Scan for the cell matching the given text and deliver its (x, y) coordinate at center. 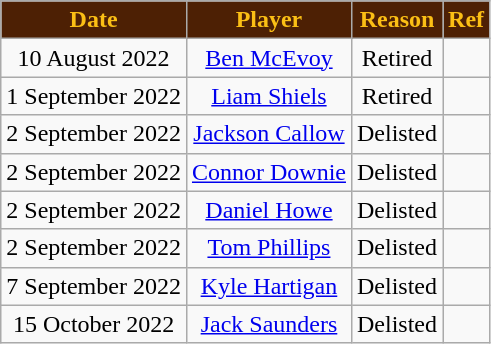
Kyle Hartigan (268, 286)
Player (268, 20)
Ben McEvoy (268, 58)
Connor Downie (268, 172)
Date (94, 20)
Jackson Callow (268, 134)
Liam Shiels (268, 96)
1 September 2022 (94, 96)
15 October 2022 (94, 324)
Tom Phillips (268, 248)
Ref (466, 20)
Jack Saunders (268, 324)
Reason (396, 20)
10 August 2022 (94, 58)
7 September 2022 (94, 286)
Daniel Howe (268, 210)
